From the cell containing the given text, extract its center point as [x, y] coordinate. 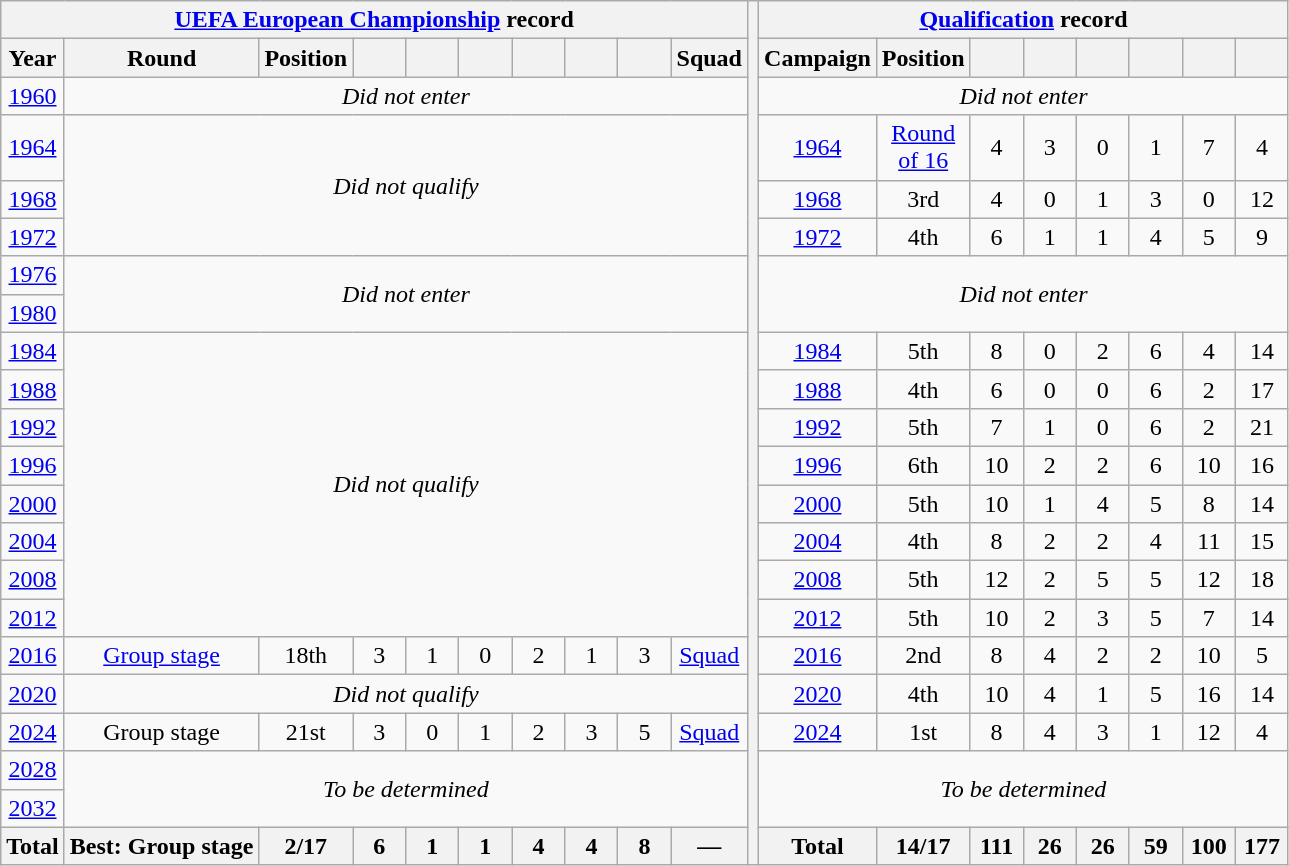
21st [306, 732]
3rd [923, 199]
Round of 16 [923, 148]
21 [1262, 427]
6th [923, 465]
14/17 [923, 846]
— [709, 846]
2032 [33, 808]
177 [1262, 846]
1960 [33, 96]
11 [1208, 542]
Campaign [818, 58]
9 [1262, 237]
1976 [33, 275]
2028 [33, 770]
111 [996, 846]
Round [162, 58]
100 [1208, 846]
18th [306, 656]
Best: Group stage [162, 846]
2nd [923, 656]
15 [1262, 542]
1st [923, 732]
Qualification record [1024, 20]
18 [1262, 580]
UEFA European Championship record [374, 20]
17 [1262, 389]
2/17 [306, 846]
59 [1156, 846]
Year [33, 58]
1980 [33, 313]
